Scan for the cell matching the given text and deliver its (x, y) coordinate at center. 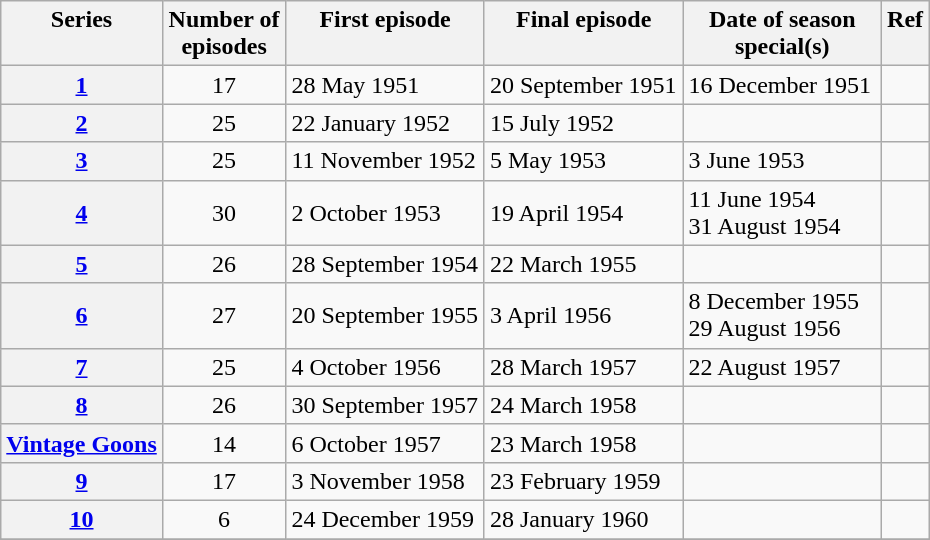
28 March 1957 (584, 367)
Vintage Goons (82, 443)
9 (82, 481)
1 (82, 85)
22 August 1957 (782, 367)
3 June 1953 (782, 161)
Number of episodes (224, 34)
23 February 1959 (584, 481)
3 (82, 161)
11 November 1952 (386, 161)
Final episode (584, 34)
27 (224, 316)
22 March 1955 (584, 264)
16 December 1951 (782, 85)
5 (82, 264)
24 December 1959 (386, 519)
23 March 1958 (584, 443)
28 January 1960 (584, 519)
20 September 1955 (386, 316)
28 September 1954 (386, 264)
8 (82, 405)
3 April 1956 (584, 316)
2 (82, 123)
11 June 195431 August 1954 (782, 212)
Date of season special(s) (782, 34)
2 October 1953 (386, 212)
24 March 1958 (584, 405)
Series (82, 34)
3 November 1958 (386, 481)
6 October 1957 (386, 443)
28 May 1951 (386, 85)
4 (82, 212)
10 (82, 519)
Ref (906, 34)
15 July 1952 (584, 123)
20 September 1951 (584, 85)
8 December 195529 August 1956 (782, 316)
22 January 1952 (386, 123)
30 (224, 212)
First episode (386, 34)
30 September 1957 (386, 405)
7 (82, 367)
4 October 1956 (386, 367)
5 May 1953 (584, 161)
14 (224, 443)
19 April 1954 (584, 212)
